Identify which cell holds the provided text, then report its [X, Y] central coordinate. 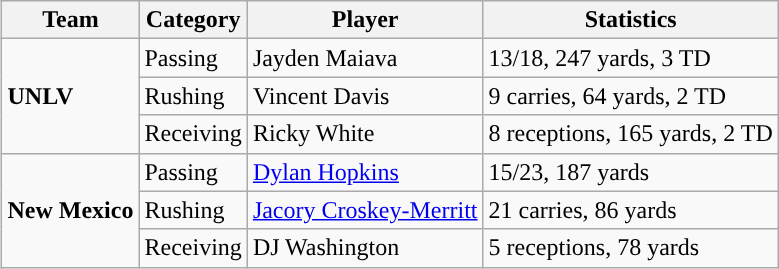
Vincent Davis [365, 96]
New Mexico [70, 210]
Statistics [630, 20]
Jacory Croskey-Merritt [365, 210]
8 receptions, 165 yards, 2 TD [630, 134]
UNLV [70, 96]
13/18, 247 yards, 3 TD [630, 58]
9 carries, 64 yards, 2 TD [630, 96]
Category [193, 20]
Player [365, 20]
15/23, 187 yards [630, 172]
21 carries, 86 yards [630, 210]
DJ Washington [365, 248]
Jayden Maiava [365, 58]
Ricky White [365, 134]
Dylan Hopkins [365, 172]
5 receptions, 78 yards [630, 248]
Team [70, 20]
